Provide the [x, y] coordinate of the cell's center where the given text is located.  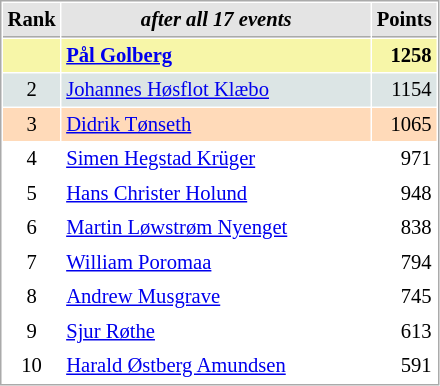
1065 [404, 124]
1258 [404, 56]
948 [404, 194]
Harald Østberg Amundsen [216, 366]
after all 17 events [216, 20]
Didrik Tønseth [216, 124]
1154 [404, 90]
Rank [32, 20]
613 [404, 332]
Andrew Musgrave [216, 296]
Pål Golberg [216, 56]
4 [32, 158]
Hans Christer Holund [216, 194]
Simen Hegstad Krüger [216, 158]
591 [404, 366]
3 [32, 124]
838 [404, 228]
10 [32, 366]
9 [32, 332]
971 [404, 158]
8 [32, 296]
794 [404, 262]
745 [404, 296]
6 [32, 228]
Johannes Høsflot Klæbo [216, 90]
William Poromaa [216, 262]
Martin Løwstrøm Nyenget [216, 228]
2 [32, 90]
Sjur Røthe [216, 332]
5 [32, 194]
7 [32, 262]
Points [404, 20]
